Extract the (X, Y) coordinate from the center of the cell holding the provided text.  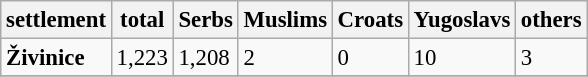
settlement (56, 20)
1,208 (206, 58)
others (552, 20)
1,223 (142, 58)
Muslims (285, 20)
10 (462, 58)
0 (370, 58)
2 (285, 58)
Yugoslavs (462, 20)
Serbs (206, 20)
total (142, 20)
Croats (370, 20)
Živinice (56, 58)
3 (552, 58)
